Capture the cell that displays the provided text and extract its [X, Y] central coordinate. 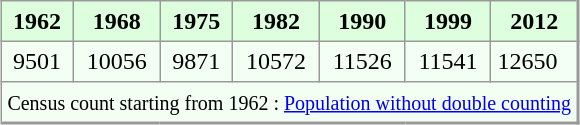
10056 [116, 61]
1999 [448, 21]
11541 [448, 61]
1982 [276, 21]
9501 [38, 61]
10572 [276, 61]
1990 [362, 21]
12650 [535, 61]
Census count starting from 1962 : Population without double counting [290, 102]
9871 [196, 61]
11526 [362, 61]
1968 [116, 21]
2012 [535, 21]
1975 [196, 21]
1962 [38, 21]
